Provide the [X, Y] coordinate of the cell's center where the given text is located.  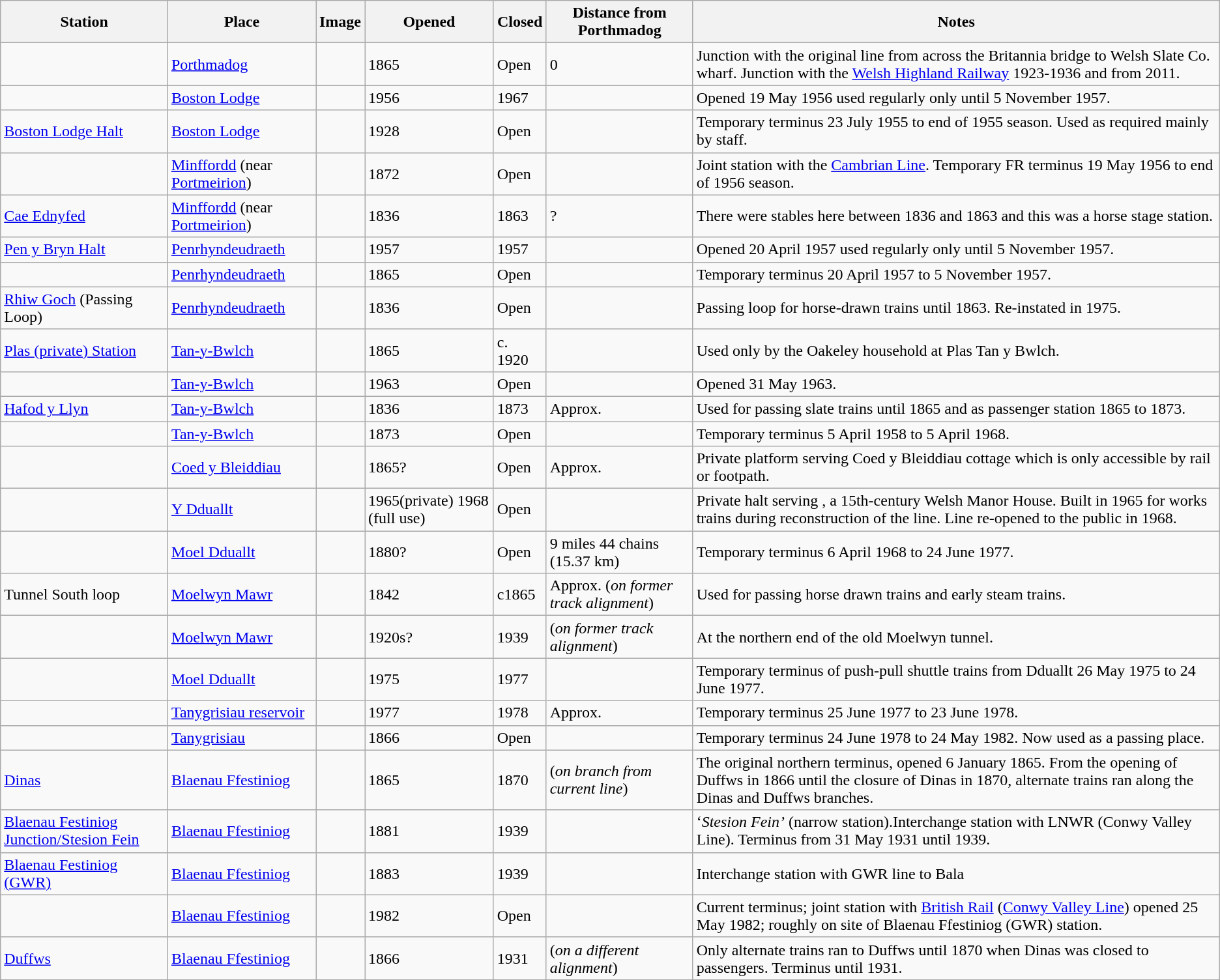
Image [340, 22]
Interchange station with GWR line to Bala [956, 873]
Joint station with the Cambrian Line. Temporary FR terminus 19 May 1956 to end of 1956 season. [956, 173]
Tanygrisiau reservoir [241, 713]
? [619, 216]
1965(private) 1968 (full use) [429, 510]
Temporary terminus 5 April 1958 to 5 April 1968. [956, 433]
1956 [429, 98]
Porthmadog [241, 64]
Blaenau Festiniog Junction/Stesion Fein [85, 831]
Tunnel South loop [85, 594]
Y Dduallt [241, 510]
Private platform serving Coed y Bleiddiau cottage which is only accessible by rail or footpath. [956, 468]
1975 [429, 679]
Temporary terminus 24 June 1978 to 24 May 1982. Now used as a passing place. [956, 738]
Dinas [85, 780]
1982 [429, 916]
1863 [520, 216]
1920s? [429, 637]
Approx. (on former track alignment) [619, 594]
Rhiw Goch (Passing Loop) [85, 308]
Temporary terminus 6 April 1968 to 24 June 1977. [956, 553]
Opened 31 May 1963. [956, 384]
9 miles 44 chains (15.37 km) [619, 553]
Opened 19 May 1956 used regularly only until 5 November 1957. [956, 98]
Station [85, 22]
There were stables here between 1836 and 1863 and this was a horse stage station. [956, 216]
Used for passing horse drawn trains and early steam trains. [956, 594]
1881 [429, 831]
Notes [956, 22]
1931 [520, 958]
Current terminus; joint station with British Rail (Conwy Valley Line) opened 25 May 1982; roughly on site of Blaenau Ffestiniog (GWR) station. [956, 916]
0 [619, 64]
1870 [520, 780]
Place [241, 22]
Pen y Bryn Halt [85, 250]
1842 [429, 594]
1978 [520, 713]
Temporary terminus 20 April 1957 to 5 November 1957. [956, 274]
Temporary terminus 25 June 1977 to 23 June 1978. [956, 713]
c. 1920 [520, 351]
Distance from Porthmadog [619, 22]
Temporary terminus of push-pull shuttle trains from Dduallt 26 May 1975 to 24 June 1977. [956, 679]
Used for passing slate trains until 1865 and as passenger station 1865 to 1873. [956, 409]
Cae Ednyfed [85, 216]
1865? [429, 468]
1883 [429, 873]
1963 [429, 384]
(on a different alignment) [619, 958]
Duffws [85, 958]
Temporary terminus 23 July 1955 to end of 1955 season. Used as required mainly by staff. [956, 132]
1967 [520, 98]
Blaenau Festiniog (GWR) [85, 873]
Opened 20 April 1957 used regularly only until 5 November 1957. [956, 250]
Opened [429, 22]
Hafod y Llyn [85, 409]
c1865 [520, 594]
Closed [520, 22]
Tanygrisiau [241, 738]
Used only by the Oakeley household at Plas Tan y Bwlch. [956, 351]
Only alternate trains ran to Duffws until 1870 when Dinas was closed to passengers. Terminus until 1931. [956, 958]
Coed y Bleiddiau [241, 468]
1872 [429, 173]
‘Stesion Fein’ (narrow station).Interchange station with LNWR (Conwy Valley Line). Terminus from 31 May 1931 until 1939. [956, 831]
At the northern end of the old Moelwyn tunnel. [956, 637]
(on former track alignment) [619, 637]
Boston Lodge Halt [85, 132]
1880? [429, 553]
Passing loop for horse-drawn trains until 1863. Re-instated in 1975. [956, 308]
Plas (private) Station [85, 351]
(on branch from current line) [619, 780]
1928 [429, 132]
